Provide the (X, Y) coordinate of the cell's center where the given text is located.  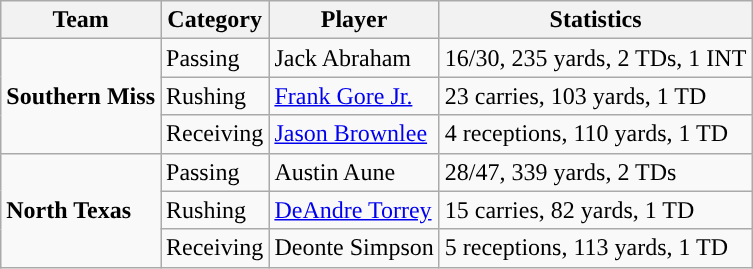
Deonte Simpson (354, 248)
5 receptions, 113 yards, 1 TD (596, 248)
Statistics (596, 20)
Category (214, 20)
Player (354, 20)
15 carries, 82 yards, 1 TD (596, 210)
Austin Aune (354, 172)
Frank Gore Jr. (354, 96)
Jack Abraham (354, 58)
4 receptions, 110 yards, 1 TD (596, 134)
23 carries, 103 yards, 1 TD (596, 96)
Southern Miss (81, 96)
DeAndre Torrey (354, 210)
28/47, 339 yards, 2 TDs (596, 172)
Jason Brownlee (354, 134)
Team (81, 20)
16/30, 235 yards, 2 TDs, 1 INT (596, 58)
North Texas (81, 210)
